Extract the [X, Y] coordinate from the center of the cell holding the provided text.  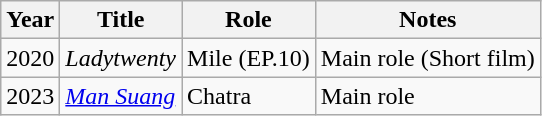
2023 [30, 96]
Main role (Short film) [428, 58]
Mile (EP.10) [249, 58]
Notes [428, 20]
Year [30, 20]
Role [249, 20]
2020 [30, 58]
Man Suang [121, 96]
Ladytwenty [121, 58]
Title [121, 20]
Chatra [249, 96]
Main role [428, 96]
